Output the (X, Y) coordinate of the center of the cell containing the given text.  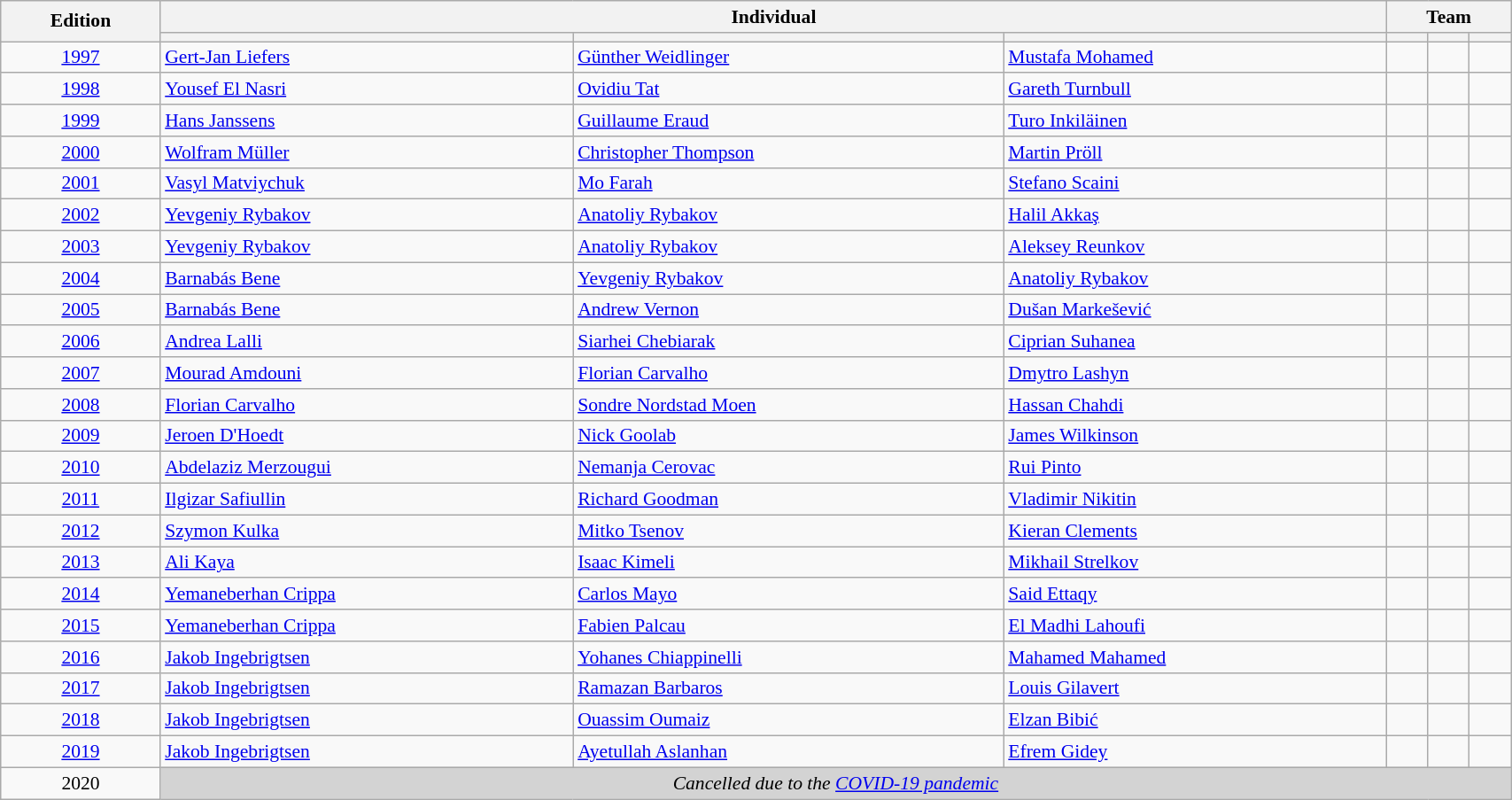
Cancelled due to the COVID-19 pandemic (835, 783)
Elzan Bibić (1195, 720)
2012 (81, 531)
Kieran Clements (1195, 531)
Edition (81, 21)
Isaac Kimeli (788, 563)
2006 (81, 342)
Mikhail Strelkov (1195, 563)
2003 (81, 247)
Carlos Mayo (788, 594)
Individual (773, 17)
Hans Janssens (367, 120)
Ali Kaya (367, 563)
Mo Farah (788, 183)
Jeroen D'Hoedt (367, 436)
Ciprian Suhanea (1195, 342)
2016 (81, 657)
2015 (81, 625)
2001 (81, 183)
2014 (81, 594)
Gert-Jan Liefers (367, 58)
El Madhi Lahoufi (1195, 625)
2010 (81, 468)
Mustafa Mohamed (1195, 58)
Rui Pinto (1195, 468)
2018 (81, 720)
Günther Weidlinger (788, 58)
2002 (81, 215)
2004 (81, 278)
Hassan Chahdi (1195, 405)
2011 (81, 500)
Ovidiu Tat (788, 89)
Ouassim Oumaiz (788, 720)
Team (1449, 17)
Gareth Turnbull (1195, 89)
Aleksey Reunkov (1195, 247)
Wolfram Müller (367, 152)
Fabien Palcau (788, 625)
Richard Goodman (788, 500)
2019 (81, 752)
Dmytro Lashyn (1195, 373)
1998 (81, 89)
Andrea Lalli (367, 342)
Efrem Gidey (1195, 752)
2013 (81, 563)
Turo Inkiläinen (1195, 120)
Vladimir Nikitin (1195, 500)
James Wilkinson (1195, 436)
Stefano Scaini (1195, 183)
Andrew Vernon (788, 310)
Ilgizar Safiullin (367, 500)
Abdelaziz Merzougui (367, 468)
Said Ettaqy (1195, 594)
Dušan Markešević (1195, 310)
Nemanja Cerovac (788, 468)
Martin Pröll (1195, 152)
1997 (81, 58)
Yousef El Nasri (367, 89)
2020 (81, 783)
2007 (81, 373)
2005 (81, 310)
Szymon Kulka (367, 531)
Louis Gilavert (1195, 688)
Guillaume Eraud (788, 120)
Ramazan Barbaros (788, 688)
Siarhei Chebiarak (788, 342)
Vasyl Matviychuk (367, 183)
2000 (81, 152)
Halil Akkaş (1195, 215)
Mahamed Mahamed (1195, 657)
Christopher Thompson (788, 152)
Sondre Nordstad Moen (788, 405)
2009 (81, 436)
Nick Goolab (788, 436)
1999 (81, 120)
2008 (81, 405)
Mitko Tsenov (788, 531)
Ayetullah Aslanhan (788, 752)
2017 (81, 688)
Mourad Amdouni (367, 373)
Yohanes Chiappinelli (788, 657)
